Return [X, Y] of the center of cell containing provided text 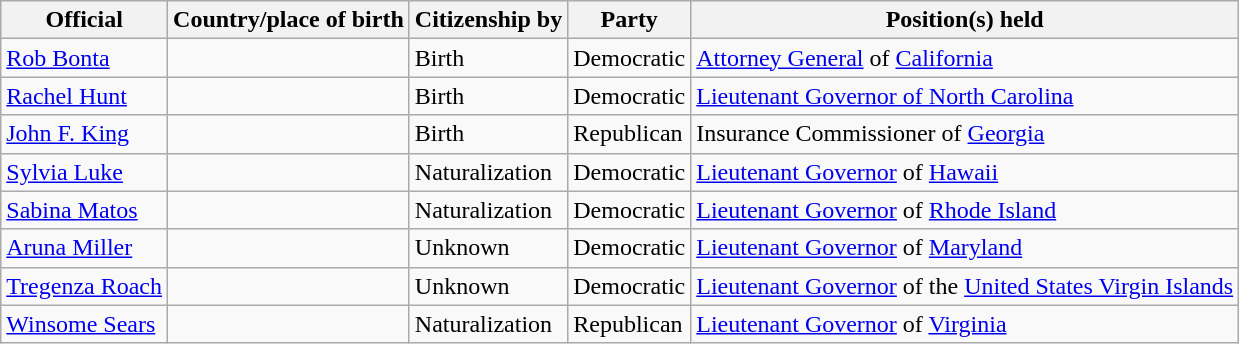
Position(s) held [965, 20]
Lieutenant Governor of Rhode Island [965, 210]
Lieutenant Governor of North Carolina [965, 96]
Country/place of birth [289, 20]
Insurance Commissioner of Georgia [965, 134]
John F. King [84, 134]
Citizenship by [488, 20]
Lieutenant Governor of the United States Virgin Islands [965, 286]
Party [630, 20]
Lieutenant Governor of Hawaii [965, 172]
Tregenza Roach [84, 286]
Official [84, 20]
Rob Bonta [84, 58]
Sylvia Luke [84, 172]
Lieutenant Governor of Maryland [965, 248]
Lieutenant Governor of Virginia [965, 324]
Sabina Matos [84, 210]
Attorney General of California [965, 58]
Aruna Miller [84, 248]
Rachel Hunt [84, 96]
Winsome Sears [84, 324]
